Provide the [X, Y] coordinate of the cell's center where the given text is located.  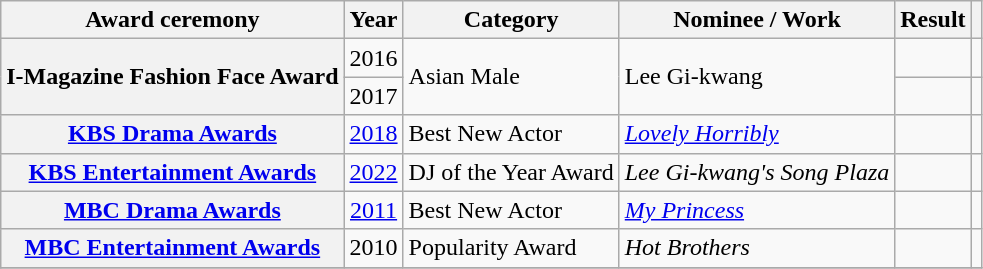
Nominee / Work [757, 20]
I-Magazine Fashion Face Award [172, 77]
MBC Drama Awards [172, 210]
2011 [374, 210]
KBS Drama Awards [172, 134]
MBC Entertainment Awards [172, 248]
My Princess [757, 210]
Lee Gi-kwang's Song Plaza [757, 172]
2017 [374, 96]
Hot Brothers [757, 248]
Category [511, 20]
DJ of the Year Award [511, 172]
2016 [374, 58]
2010 [374, 248]
Popularity Award [511, 248]
Lovely Horribly [757, 134]
Lee Gi-kwang [757, 77]
Result [933, 20]
Asian Male [511, 77]
Year [374, 20]
2018 [374, 134]
KBS Entertainment Awards [172, 172]
2022 [374, 172]
Award ceremony [172, 20]
